Identify which cell holds the provided text, then report its [x, y] central coordinate. 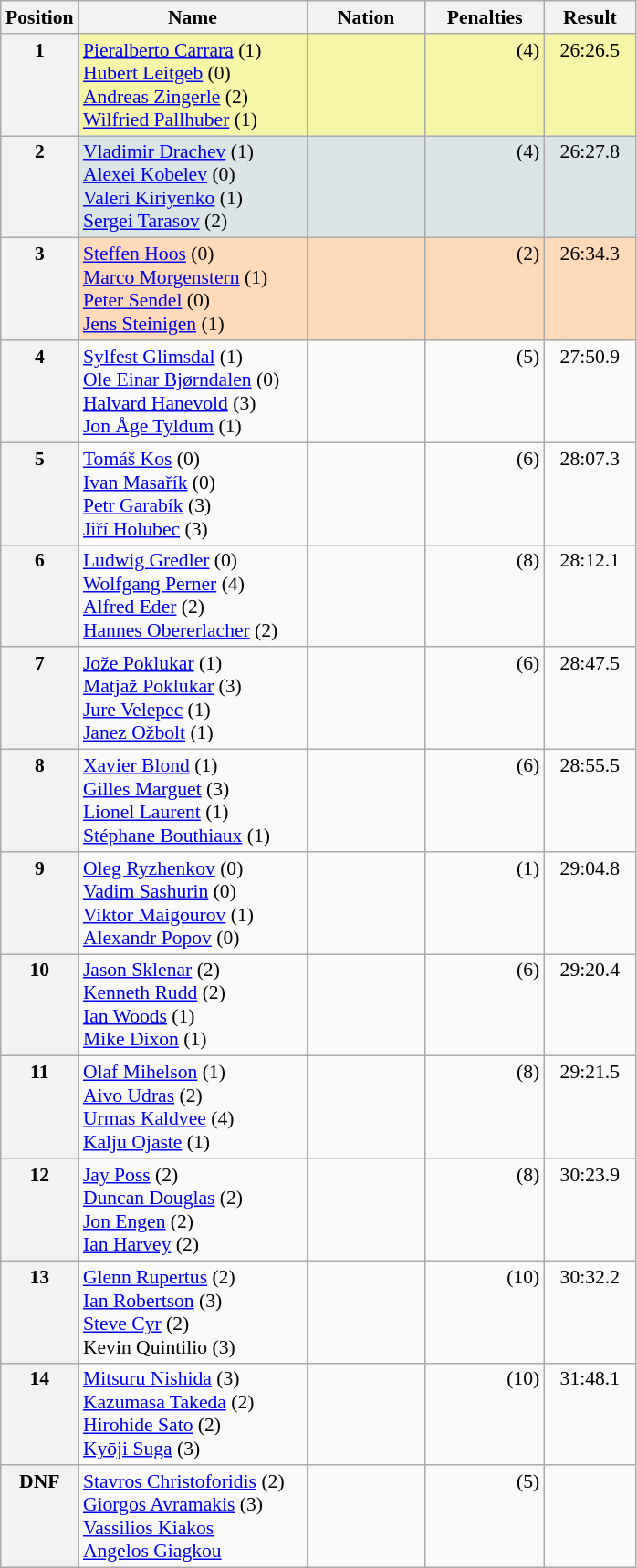
30:23.9 [590, 1210]
Nation [366, 17]
2 [40, 187]
Penalties [485, 17]
6 [40, 596]
1 [40, 85]
(2) [485, 289]
3 [40, 289]
7 [40, 699]
26:26.5 [590, 85]
Result [590, 17]
28:12.1 [590, 596]
Xavier Blond (1) Gilles Marguet (3) Lionel Laurent (1) Stéphane Bouthiaux (1) [193, 801]
11 [40, 1107]
9 [40, 903]
28:55.5 [590, 801]
29:21.5 [590, 1107]
Pieralberto Carrara (1) Hubert Leitgeb (0) Andreas Zingerle (2) Wilfried Pallhuber (1) [193, 85]
(1) [485, 903]
29:20.4 [590, 1005]
Vladimir Drachev (1) Alexei Kobelev (0) Valeri Kiriyenko (1) Sergei Tarasov (2) [193, 187]
Mitsuru Nishida (3) Kazumasa Takeda (2) Hirohide Sato (2) Kyōji Suga (3) [193, 1414]
DNF [40, 1517]
8 [40, 801]
26:27.8 [590, 187]
Steffen Hoos (0) Marco Morgenstern (1) Peter Sendel (0) Jens Steinigen (1) [193, 289]
28:47.5 [590, 699]
10 [40, 1005]
Ludwig Gredler (0) Wolfgang Perner (4) Alfred Eder (2) Hannes Obererlacher (2) [193, 596]
Sylfest Glimsdal (1) Ole Einar Bjørndalen (0) Halvard Hanevold (3) Jon Åge Tyldum (1) [193, 391]
Jay Poss (2) Duncan Douglas (2) Jon Engen (2) Ian Harvey (2) [193, 1210]
Stavros Christoforidis (2) Giorgos Avramakis (3) Vassilios Kiakos Angelos Giagkou [193, 1517]
29:04.8 [590, 903]
5 [40, 493]
Position [40, 17]
30:32.2 [590, 1312]
4 [40, 391]
12 [40, 1210]
31:48.1 [590, 1414]
Oleg Ryzhenkov (0) Vadim Sashurin (0) Viktor Maigourov (1) Alexandr Popov (0) [193, 903]
26:34.3 [590, 289]
Glenn Rupertus (2) Ian Robertson (3) Steve Cyr (2) Kevin Quintilio (3) [193, 1312]
Name [193, 17]
13 [40, 1312]
27:50.9 [590, 391]
Jason Sklenar (2) Kenneth Rudd (2) Ian Woods (1) Mike Dixon (1) [193, 1005]
Tomáš Kos (0) Ivan Masařík (0) Petr Garabík (3) Jiří Holubec (3) [193, 493]
Olaf Mihelson (1) Aivo Udras (2) Urmas Kaldvee (4) Kalju Ojaste (1) [193, 1107]
28:07.3 [590, 493]
14 [40, 1414]
Jože Poklukar (1) Matjaž Poklukar (3) Jure Velepec (1) Janez Ožbolt (1) [193, 699]
